For the text-containing cell, return its midpoint in [X, Y] coordinate format. 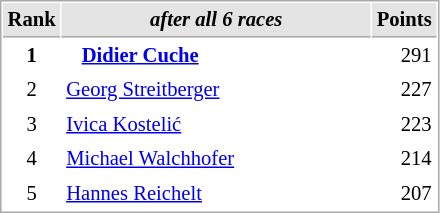
Points [404, 20]
223 [404, 124]
Rank [32, 20]
after all 6 races [216, 20]
Ivica Kostelić [216, 124]
3 [32, 124]
Michael Walchhofer [216, 158]
Georg Streitberger [216, 90]
Hannes Reichelt [216, 194]
4 [32, 158]
5 [32, 194]
207 [404, 194]
227 [404, 90]
291 [404, 56]
Didier Cuche [216, 56]
214 [404, 158]
2 [32, 90]
1 [32, 56]
